Return the [x, y] coordinate for the center point of the cell that contains the specified text.  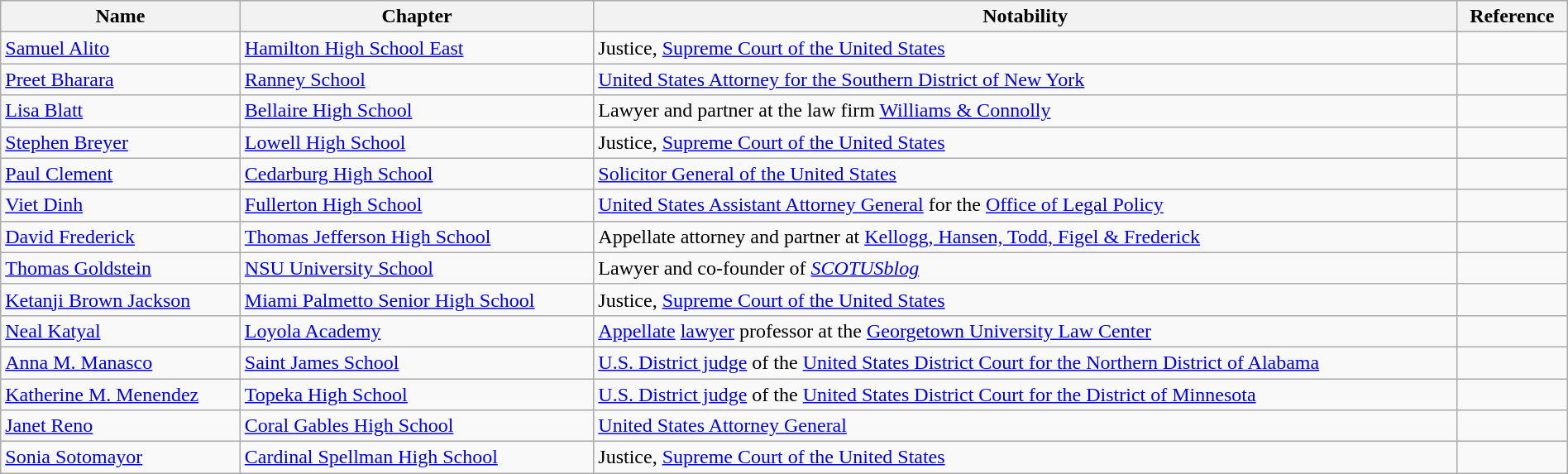
United States Assistant Attorney General for the Office of Legal Policy [1025, 205]
Stephen Breyer [121, 142]
Solicitor General of the United States [1025, 174]
Miami Palmetto Senior High School [417, 299]
U.S. District judge of the United States District Court for the District of Minnesota [1025, 395]
Lawyer and co-founder of SCOTUSblog [1025, 268]
United States Attorney General [1025, 426]
Sonia Sotomayor [121, 457]
Preet Bharara [121, 79]
Neal Katyal [121, 331]
Appellate lawyer professor at the Georgetown University Law Center [1025, 331]
Hamilton High School East [417, 48]
Janet Reno [121, 426]
Paul Clement [121, 174]
Katherine M. Menendez [121, 395]
Ketanji Brown Jackson [121, 299]
Ranney School [417, 79]
Loyola Academy [417, 331]
Samuel Alito [121, 48]
Thomas Goldstein [121, 268]
Reference [1512, 17]
Notability [1025, 17]
Lisa Blatt [121, 111]
Fullerton High School [417, 205]
Viet Dinh [121, 205]
Thomas Jefferson High School [417, 237]
Coral Gables High School [417, 426]
Chapter [417, 17]
Cardinal Spellman High School [417, 457]
Lowell High School [417, 142]
David Frederick [121, 237]
Anna M. Manasco [121, 362]
Name [121, 17]
Cedarburg High School [417, 174]
Saint James School [417, 362]
Bellaire High School [417, 111]
NSU University School [417, 268]
Topeka High School [417, 395]
United States Attorney for the Southern District of New York [1025, 79]
Appellate attorney and partner at Kellogg, Hansen, Todd, Figel & Frederick [1025, 237]
Lawyer and partner at the law firm Williams & Connolly [1025, 111]
U.S. District judge of the United States District Court for the Northern District of Alabama [1025, 362]
